Output the (x, y) coordinate of the center of the cell containing the given text.  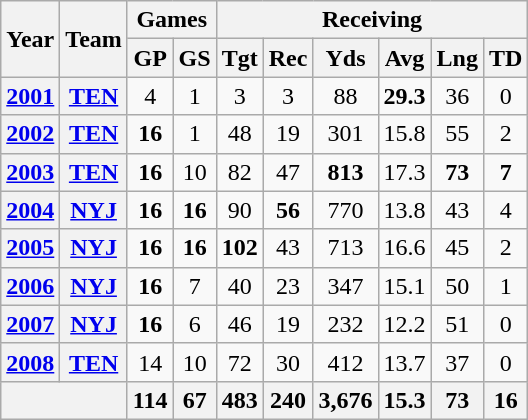
713 (346, 248)
13.8 (404, 210)
770 (346, 210)
13.7 (404, 362)
813 (346, 172)
GP (150, 58)
48 (240, 134)
412 (346, 362)
347 (346, 286)
2005 (30, 248)
3,676 (346, 400)
46 (240, 324)
55 (457, 134)
82 (240, 172)
114 (150, 400)
2008 (30, 362)
Team (94, 39)
Avg (404, 58)
2003 (30, 172)
240 (288, 400)
GS (194, 58)
2007 (30, 324)
15.8 (404, 134)
50 (457, 286)
15.3 (404, 400)
2006 (30, 286)
102 (240, 248)
Yds (346, 58)
2004 (30, 210)
88 (346, 96)
67 (194, 400)
14 (150, 362)
56 (288, 210)
72 (240, 362)
2002 (30, 134)
2001 (30, 96)
29.3 (404, 96)
90 (240, 210)
Lng (457, 58)
17.3 (404, 172)
Receiving (372, 20)
51 (457, 324)
301 (346, 134)
47 (288, 172)
30 (288, 362)
36 (457, 96)
16.6 (404, 248)
23 (288, 286)
40 (240, 286)
232 (346, 324)
Games (172, 20)
12.2 (404, 324)
TD (505, 58)
45 (457, 248)
37 (457, 362)
6 (194, 324)
Tgt (240, 58)
Rec (288, 58)
15.1 (404, 286)
483 (240, 400)
Year (30, 39)
